For the text-containing cell, return its midpoint in (X, Y) coordinate format. 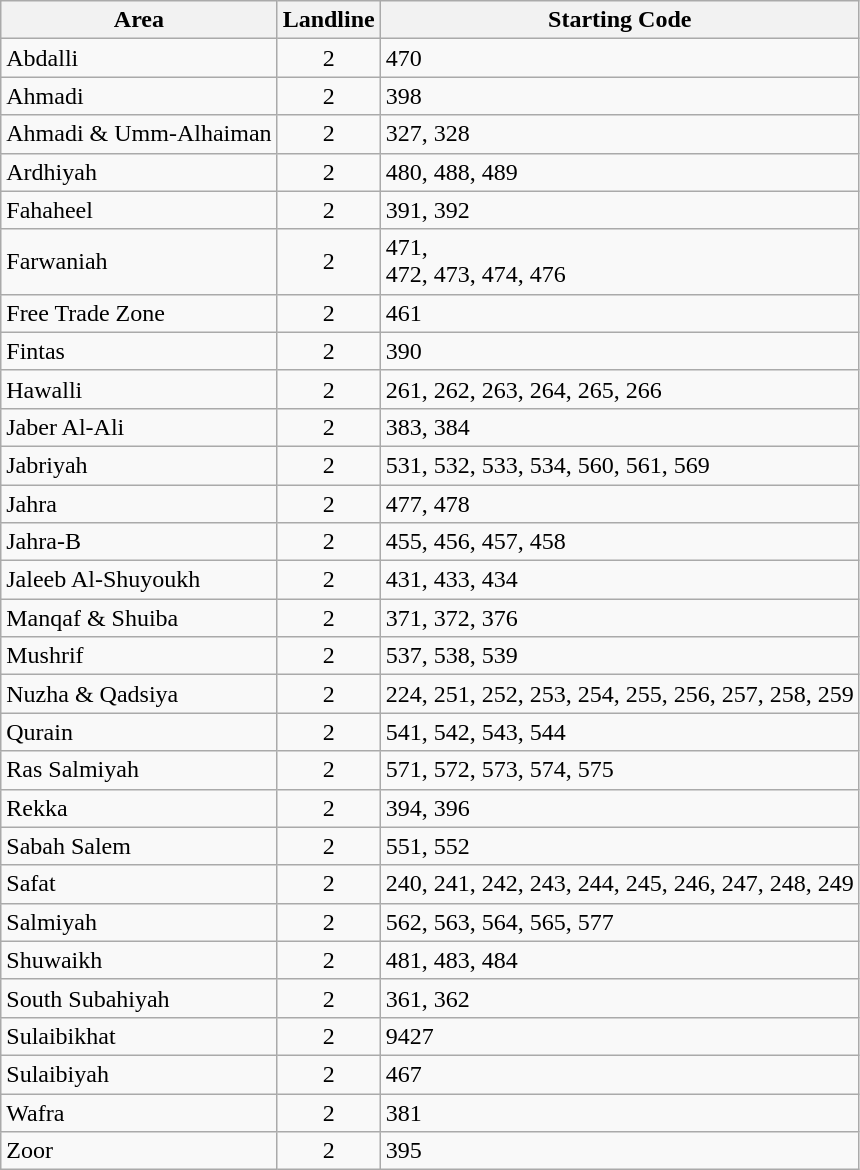
327, 328 (620, 134)
Fintas (139, 351)
Farwaniah (139, 262)
531, 532, 533, 534, 560, 561, 569 (620, 465)
398 (620, 96)
Zoor (139, 1151)
371, 372, 376 (620, 618)
562, 563, 564, 565, 577 (620, 922)
261, 262, 263, 264, 265, 266 (620, 389)
390 (620, 351)
471,472, 473, 474, 476 (620, 262)
394, 396 (620, 808)
Starting Code (620, 20)
537, 538, 539 (620, 656)
Jahra (139, 503)
Jabriyah (139, 465)
Manqaf & Shuiba (139, 618)
455, 456, 457, 458 (620, 542)
361, 362 (620, 998)
Free Trade Zone (139, 313)
Mushrif (139, 656)
9427 (620, 1036)
467 (620, 1074)
Hawalli (139, 389)
431, 433, 434 (620, 580)
381 (620, 1113)
Rekka (139, 808)
Safat (139, 884)
Area (139, 20)
Sulaibikhat (139, 1036)
477, 478 (620, 503)
541, 542, 543, 544 (620, 732)
470 (620, 58)
Fahaheel (139, 210)
Sabah Salem (139, 846)
Qurain (139, 732)
Salmiyah (139, 922)
Shuwaikh (139, 960)
395 (620, 1151)
Sulaibiyah (139, 1074)
Abdalli (139, 58)
Ardhiyah (139, 172)
224, 251, 252, 253, 254, 255, 256, 257, 258, 259 (620, 694)
480, 488, 489 (620, 172)
Wafra (139, 1113)
Ahmadi & Umm-Alhaiman (139, 134)
551, 552 (620, 846)
Nuzha & Qadsiya (139, 694)
240, 241, 242, 243, 244, 245, 246, 247, 248, 249 (620, 884)
383, 384 (620, 427)
391, 392 (620, 210)
Jahra-B (139, 542)
Ahmadi (139, 96)
Landline (328, 20)
South Subahiyah (139, 998)
Jaber Al-Ali (139, 427)
461 (620, 313)
Jaleeb Al-Shuyoukh (139, 580)
571, 572, 573, 574, 575 (620, 770)
481, 483, 484 (620, 960)
Ras Salmiyah (139, 770)
